From the cell containing the given text, extract its center point as (X, Y) coordinate. 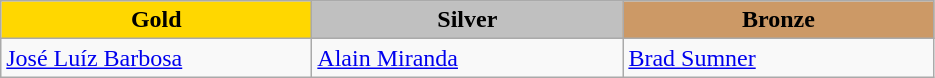
Brad Sumner (778, 58)
Bronze (778, 20)
Silver (468, 20)
José Luíz Barbosa (156, 58)
Gold (156, 20)
Alain Miranda (468, 58)
